Detect which cell encompasses the target text, then output its [X, Y] center coordinate. 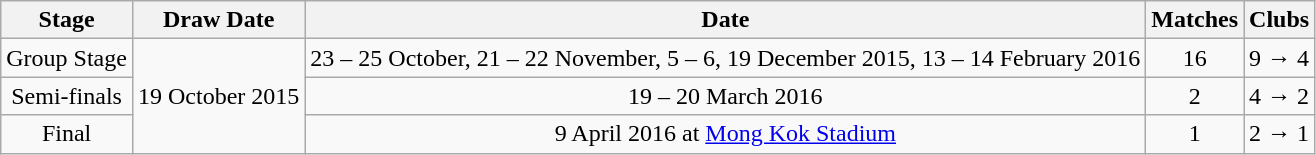
4 → 2 [1280, 96]
19 October 2015 [218, 96]
1 [1195, 134]
19 – 20 March 2016 [726, 96]
Date [726, 20]
9 April 2016 at Mong Kok Stadium [726, 134]
2 → 1 [1280, 134]
Semi-finals [67, 96]
Matches [1195, 20]
9 → 4 [1280, 58]
23 – 25 October, 21 – 22 November, 5 – 6, 19 December 2015, 13 – 14 February 2016 [726, 58]
Group Stage [67, 58]
Clubs [1280, 20]
2 [1195, 96]
Stage [67, 20]
16 [1195, 58]
Draw Date [218, 20]
Final [67, 134]
